Provide the [X, Y] coordinate of the cell's center where the given text is located.  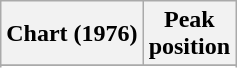
Peakposition [189, 34]
Chart (1976) [72, 34]
